Capture the cell that displays the provided text and extract its (X, Y) central coordinate. 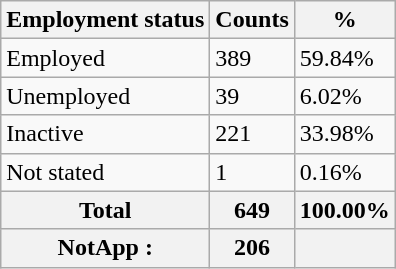
Employment status (106, 20)
221 (252, 134)
39 (252, 96)
100.00% (344, 210)
Unemployed (106, 96)
6.02% (344, 96)
59.84% (344, 58)
% (344, 20)
649 (252, 210)
Total (106, 210)
Not stated (106, 172)
1 (252, 172)
0.16% (344, 172)
NotApp : (106, 248)
Inactive (106, 134)
33.98% (344, 134)
389 (252, 58)
206 (252, 248)
Counts (252, 20)
Employed (106, 58)
